For the text-containing cell, return its midpoint in [X, Y] coordinate format. 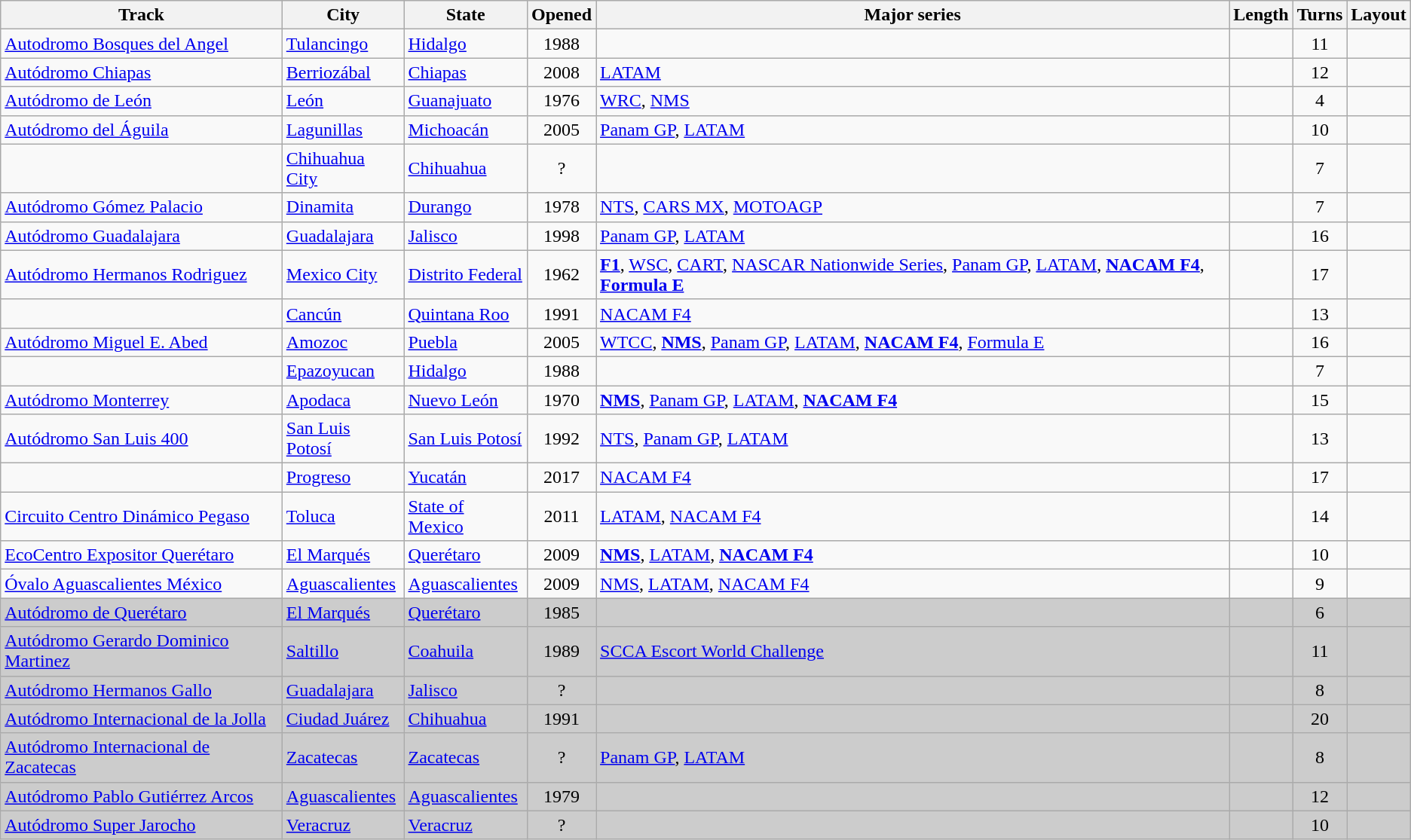
Autódromo del Águila [142, 130]
NTS, Panam GP, LATAM [913, 438]
1998 [561, 236]
NMS, Panam GP, LATAM, NACAM F4 [913, 400]
20 [1320, 719]
1962 [561, 274]
1970 [561, 400]
LATAM [913, 72]
15 [1320, 400]
Autódromo Gerardo Dominico Martinez [142, 651]
1992 [561, 438]
Distrito Federal [466, 274]
WTCC, NMS, Panam GP, LATAM, NACAM F4, Formula E [913, 342]
Autódromo Guadalajara [142, 236]
Chihuahua City [343, 169]
Coahuila [466, 651]
State [466, 15]
Tulancingo [343, 44]
2017 [561, 478]
Autódromo Internacional de Zacatecas [142, 758]
Amozoc [343, 342]
City [343, 15]
Dinamita [343, 207]
Major series [913, 15]
León [343, 101]
Puebla [466, 342]
2011 [561, 517]
1978 [561, 207]
Autódromo Super Jarocho [142, 825]
Autódromo Pablo Gutiérrez Arcos [142, 796]
Ciudad Juárez [343, 719]
Saltillo [343, 651]
Circuito Centro Dinámico Pegaso [142, 517]
Progreso [343, 478]
Autódromo San Luis 400 [142, 438]
Autódromo de León [142, 101]
Chiapas [466, 72]
Epazoyucan [343, 371]
LATAM, NACAM F4 [913, 517]
Autódromo Gómez Palacio [142, 207]
Toluca [343, 517]
Turns [1320, 15]
Autódromo Hermanos Gallo [142, 690]
Apodaca [343, 400]
NTS, CARS MX, MOTOAGP [913, 207]
Autodromo Bosques del Angel [142, 44]
4 [1320, 101]
Autódromo Internacional de la Jolla [142, 719]
F1, WSC, CART, NASCAR Nationwide Series, Panam GP, LATAM, NACAM F4, Formula E [913, 274]
Lagunillas [343, 130]
1985 [561, 612]
State of Mexico [466, 517]
1989 [561, 651]
Mexico City [343, 274]
Autódromo de Querétaro [142, 612]
Length [1261, 15]
Track [142, 15]
Cancún [343, 313]
Autódromo Hermanos Rodriguez [142, 274]
14 [1320, 517]
Yucatán [466, 478]
1976 [561, 101]
WRC, NMS [913, 101]
EcoCentro Expositor Querétaro [142, 555]
Berriozábal [343, 72]
Autódromo Chiapas [142, 72]
Layout [1379, 15]
Quintana Roo [466, 313]
Opened [561, 15]
Michoacán [466, 130]
Guanajuato [466, 101]
Durango [466, 207]
Óvalo Aguascalientes México [142, 584]
1979 [561, 796]
Nuevo León [466, 400]
SCCA Escort World Challenge [913, 651]
Autódromo Miguel E. Abed [142, 342]
Autódromo Monterrey [142, 400]
2008 [561, 72]
9 [1320, 584]
6 [1320, 612]
